Provide the [x, y] coordinate of the cell's center where the given text is located.  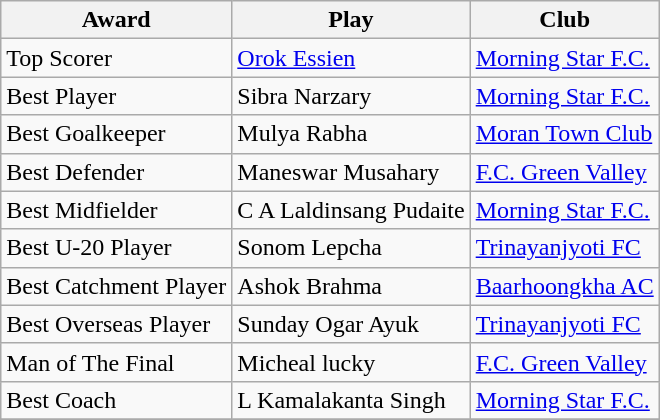
C A Laldinsang Pudaite [351, 210]
Sunday Ogar Ayuk [351, 324]
L Kamalakanta Singh [351, 400]
Sibra Narzary [351, 96]
Moran Town Club [564, 134]
Best Catchment Player [116, 286]
Award [116, 20]
Best Overseas Player [116, 324]
Best Player [116, 96]
Club [564, 20]
Orok Essien [351, 58]
Best U-20 Player [116, 248]
Best Goalkeeper [116, 134]
Ashok Brahma [351, 286]
Play [351, 20]
Best Coach [116, 400]
Man of The Final [116, 362]
Best Midfielder [116, 210]
Mulya Rabha [351, 134]
Top Scorer [116, 58]
Baarhoongkha AC [564, 286]
Best Defender [116, 172]
Maneswar Musahary [351, 172]
Sonom Lepcha [351, 248]
Micheal lucky [351, 362]
